Identify which cell holds the provided text, then report its [X, Y] central coordinate. 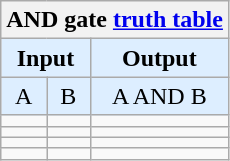
AND gate truth table [115, 20]
Input [46, 58]
A [24, 96]
A AND B [159, 96]
B [69, 96]
Output [159, 58]
